Provide the (X, Y) coordinate of the cell's center where the given text is located.  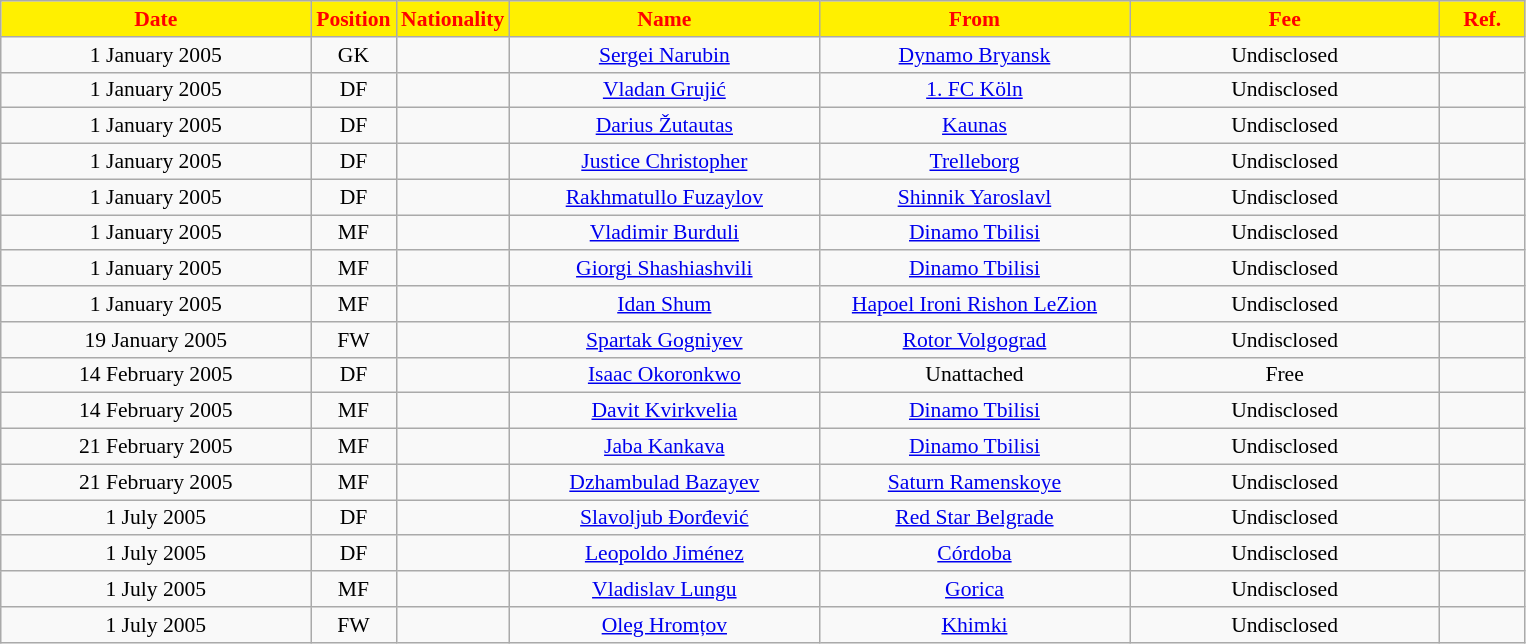
Giorgi Shashiashvili (664, 269)
Leopoldo Jiménez (664, 554)
Shinnik Yaroslavl (974, 197)
Justice Christopher (664, 162)
Dzhambulad Bazayev (664, 482)
Vladan Grujić (664, 90)
GK (354, 55)
Idan Shum (664, 304)
19 January 2005 (156, 340)
Kaunas (974, 126)
Spartak Gogniyev (664, 340)
From (974, 19)
Córdoba (974, 554)
Gorica (974, 589)
Fee (1285, 19)
Name (664, 19)
Saturn Ramenskoye (974, 482)
Oleg Hromțov (664, 625)
Hapoel Ironi Rishon LeZion (974, 304)
Free (1285, 375)
Dynamo Bryansk (974, 55)
Nationality (452, 19)
Sergei Narubin (664, 55)
Darius Žutautas (664, 126)
Position (354, 19)
Vladislav Lungu (664, 589)
1. FC Köln (974, 90)
Unattached (974, 375)
Khimki (974, 625)
Rotor Volgograd (974, 340)
Date (156, 19)
Davit Kvirkvelia (664, 411)
Rakhmatullo Fuzaylov (664, 197)
Trelleborg (974, 162)
Jaba Kankava (664, 447)
Vladimir Burduli (664, 233)
Isaac Okoronkwo (664, 375)
Ref. (1482, 19)
Red Star Belgrade (974, 518)
Slavoljub Đorđević (664, 518)
